Search for the cell housing the specified text and yield its (X, Y) center coordinate. 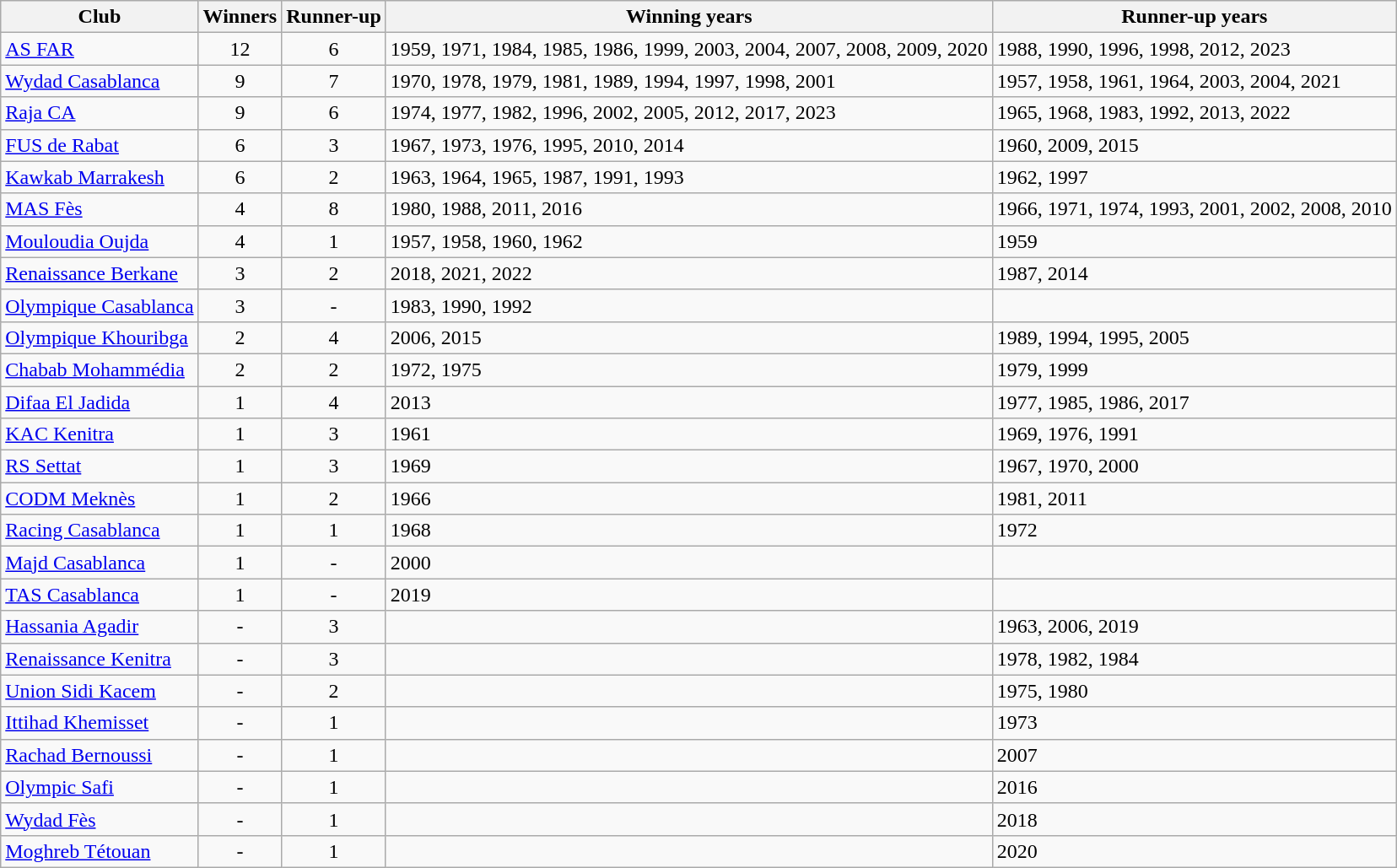
1970, 1978, 1979, 1981, 1989, 1994, 1997, 1998, 2001 (688, 81)
Runner-up years (1195, 17)
1965, 1968, 1983, 1992, 2013, 2022 (1195, 113)
1979, 1999 (1195, 369)
1957, 1958, 1961, 1964, 2003, 2004, 2021 (1195, 81)
12 (240, 49)
1981, 2011 (1195, 499)
Winners (240, 17)
1989, 1994, 1995, 2005 (1195, 337)
7 (334, 81)
Hassania Agadir (100, 627)
1968 (688, 531)
2013 (688, 402)
1967, 1973, 1976, 1995, 2010, 2014 (688, 145)
TAS Casablanca (100, 595)
1959, 1971, 1984, 1985, 1986, 1999, 2003, 2004, 2007, 2008, 2009, 2020 (688, 49)
Rachad Bernoussi (100, 755)
2020 (1195, 851)
Difaa El Jadida (100, 402)
1987, 2014 (1195, 273)
2000 (688, 563)
1966, 1971, 1974, 1993, 2001, 2002, 2008, 2010 (1195, 209)
Chabab Mohammédia (100, 369)
AS FAR (100, 49)
Ittihad Khemisset (100, 723)
2019 (688, 595)
Mouloudia Oujda (100, 241)
Union Sidi Kacem (100, 691)
2006, 2015 (688, 337)
Moghreb Tétouan (100, 851)
Olympic Safi (100, 787)
2018, 2021, 2022 (688, 273)
1969, 1976, 1991 (1195, 434)
1963, 1964, 1965, 1987, 1991, 1993 (688, 177)
1975, 1980 (1195, 691)
Renaissance Berkane (100, 273)
1963, 2006, 2019 (1195, 627)
1966 (688, 499)
KAC Kenitra (100, 434)
MAS Fès (100, 209)
Club (100, 17)
1974, 1977, 1982, 1996, 2002, 2005, 2012, 2017, 2023 (688, 113)
1978, 1982, 1984 (1195, 659)
1972, 1975 (688, 369)
1969 (688, 466)
2018 (1195, 819)
Runner-up (334, 17)
FUS de Rabat (100, 145)
Majd Casablanca (100, 563)
2007 (1195, 755)
1973 (1195, 723)
1988, 1990, 1996, 1998, 2012, 2023 (1195, 49)
Olympique Khouribga (100, 337)
Olympique Casablanca (100, 305)
CODM Meknès (100, 499)
8 (334, 209)
Wydad Fès (100, 819)
Winning years (688, 17)
1960, 2009, 2015 (1195, 145)
Raja CA (100, 113)
1980, 1988, 2011, 2016 (688, 209)
1961 (688, 434)
Renaissance Kenitra (100, 659)
1983, 1990, 1992 (688, 305)
Wydad Casablanca (100, 81)
1959 (1195, 241)
Kawkab Marrakesh (100, 177)
1972 (1195, 531)
1957, 1958, 1960, 1962 (688, 241)
Racing Casablanca (100, 531)
2016 (1195, 787)
1962, 1997 (1195, 177)
1977, 1985, 1986, 2017 (1195, 402)
RS Settat (100, 466)
1967, 1970, 2000 (1195, 466)
